Provide the [X, Y] coordinate of the cell's center where the given text is located.  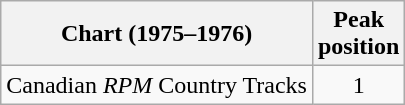
Peakposition [358, 34]
Chart (1975–1976) [157, 34]
1 [358, 85]
Canadian RPM Country Tracks [157, 85]
